Pinpoint the cell where the given text exists, returning its [X, Y] midpoint coordinate. 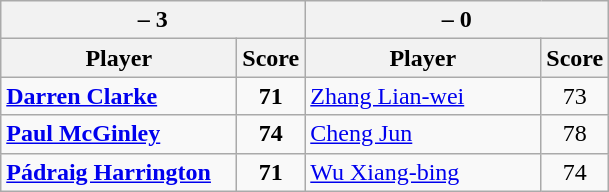
Darren Clarke [119, 96]
– 0 [457, 20]
– 3 [153, 20]
73 [575, 96]
Wu Xiang-bing [423, 172]
Paul McGinley [119, 134]
Pádraig Harrington [119, 172]
78 [575, 134]
Zhang Lian-wei [423, 96]
Cheng Jun [423, 134]
